Return [X, Y] of the center of cell containing provided text 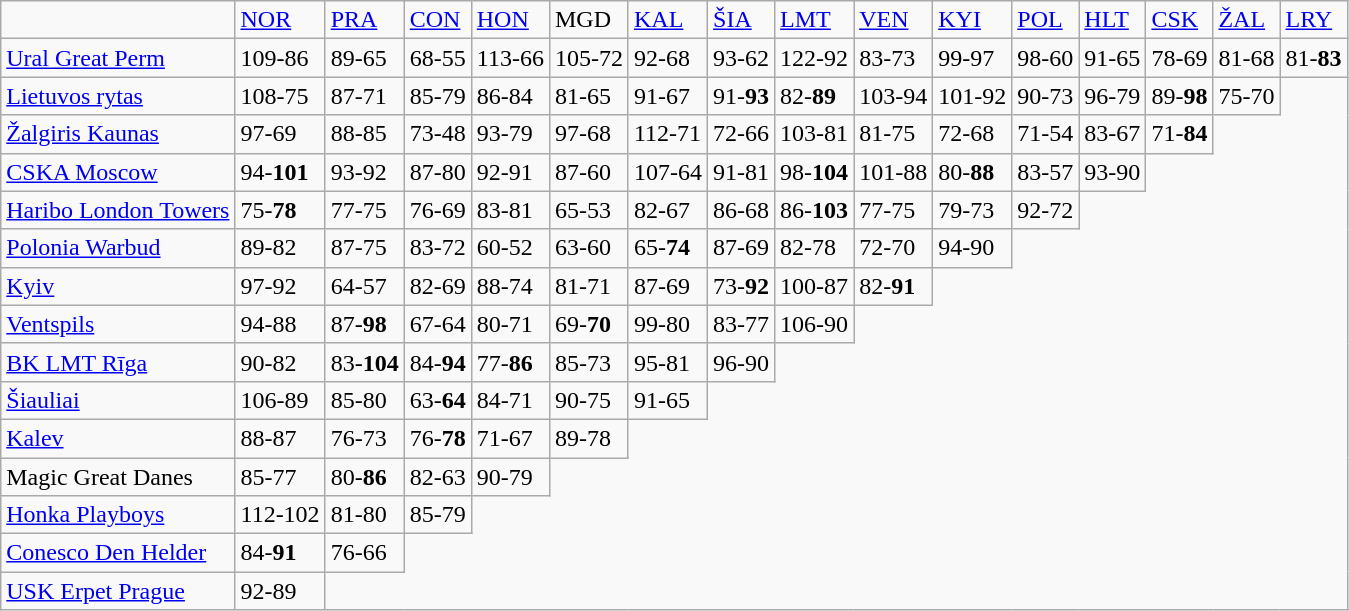
HON [510, 20]
63-64 [438, 400]
91-67 [668, 96]
86-103 [814, 210]
Polonia Warbud [118, 248]
85-77 [280, 477]
POL [1046, 20]
USK Erpet Prague [118, 591]
90-82 [280, 362]
NOR [280, 20]
88-87 [280, 438]
84-91 [280, 553]
Conesco Den Helder [118, 553]
80-86 [364, 477]
93-62 [742, 58]
CSKA Moscow [118, 172]
105-72 [588, 58]
113-66 [510, 58]
97-69 [280, 134]
LMT [814, 20]
93-92 [364, 172]
93-90 [1112, 172]
Ural Great Perm [118, 58]
99-80 [668, 324]
82-78 [814, 248]
60-52 [510, 248]
PRA [364, 20]
Šiauliai [118, 400]
63-60 [588, 248]
72-68 [972, 134]
98-60 [1046, 58]
80-88 [972, 172]
107-64 [668, 172]
89-98 [1180, 96]
92-89 [280, 591]
87-80 [438, 172]
85-73 [588, 362]
85-80 [364, 400]
86-68 [742, 210]
67-64 [438, 324]
94-101 [280, 172]
94-88 [280, 324]
71-84 [1180, 134]
112-71 [668, 134]
ŠIA [742, 20]
100-87 [814, 286]
CON [438, 20]
VEN [894, 20]
106-90 [814, 324]
Ventspils [118, 324]
82-67 [668, 210]
101-92 [972, 96]
94-90 [972, 248]
84-94 [438, 362]
83-77 [742, 324]
73-92 [742, 286]
90-73 [1046, 96]
Lietuvos rytas [118, 96]
KYI [972, 20]
83-57 [1046, 172]
91-81 [742, 172]
112-102 [280, 515]
97-92 [280, 286]
96-79 [1112, 96]
103-81 [814, 134]
65-53 [588, 210]
76-66 [364, 553]
87-60 [588, 172]
82-63 [438, 477]
81-83 [1314, 58]
91-93 [742, 96]
BK LMT Rīga [118, 362]
88-74 [510, 286]
78-69 [1180, 58]
64-57 [364, 286]
87-98 [364, 324]
Haribo London Towers [118, 210]
75-70 [1246, 96]
81-75 [894, 134]
76-78 [438, 438]
97-68 [588, 134]
98-104 [814, 172]
72-66 [742, 134]
MGD [588, 20]
87-75 [364, 248]
93-79 [510, 134]
122-92 [814, 58]
81-80 [364, 515]
92-72 [1046, 210]
65-74 [668, 248]
71-67 [510, 438]
83-67 [1112, 134]
84-71 [510, 400]
86-84 [510, 96]
76-69 [438, 210]
Žalgiris Kaunas [118, 134]
89-65 [364, 58]
103-94 [894, 96]
79-73 [972, 210]
73-48 [438, 134]
72-70 [894, 248]
82-91 [894, 286]
76-73 [364, 438]
92-68 [668, 58]
75-78 [280, 210]
Magic Great Danes [118, 477]
90-75 [588, 400]
80-71 [510, 324]
71-54 [1046, 134]
Kalev [118, 438]
82-89 [814, 96]
Kyiv [118, 286]
LRY [1314, 20]
68-55 [438, 58]
81-65 [588, 96]
82-69 [438, 286]
106-89 [280, 400]
92-91 [510, 172]
89-78 [588, 438]
108-75 [280, 96]
83-72 [438, 248]
81-68 [1246, 58]
83-104 [364, 362]
109-86 [280, 58]
83-73 [894, 58]
69-70 [588, 324]
81-71 [588, 286]
Honka Playboys [118, 515]
89-82 [280, 248]
90-79 [510, 477]
KAL [668, 20]
ŽAL [1246, 20]
95-81 [668, 362]
99-97 [972, 58]
CSK [1180, 20]
HLT [1112, 20]
88-85 [364, 134]
96-90 [742, 362]
87-71 [364, 96]
101-88 [894, 172]
83-81 [510, 210]
77-86 [510, 362]
